From the cell containing the given text, extract its center point as [X, Y] coordinate. 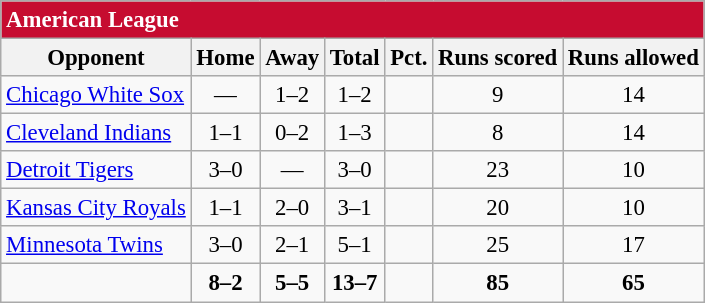
Total [354, 58]
Chicago White Sox [96, 95]
0–2 [292, 133]
Cleveland Indians [96, 133]
5–1 [354, 245]
13–7 [354, 283]
Opponent [96, 58]
65 [634, 283]
Home [226, 58]
2–1 [292, 245]
17 [634, 245]
8 [498, 133]
Runs scored [498, 58]
23 [498, 170]
25 [498, 245]
Kansas City Royals [96, 208]
1–3 [354, 133]
Detroit Tigers [96, 170]
20 [498, 208]
8–2 [226, 283]
2–0 [292, 208]
3–1 [354, 208]
American League [352, 20]
85 [498, 283]
Runs allowed [634, 58]
5–5 [292, 283]
Pct. [409, 58]
Away [292, 58]
Minnesota Twins [96, 245]
9 [498, 95]
